Scan for the cell matching the given text and deliver its [x, y] coordinate at center. 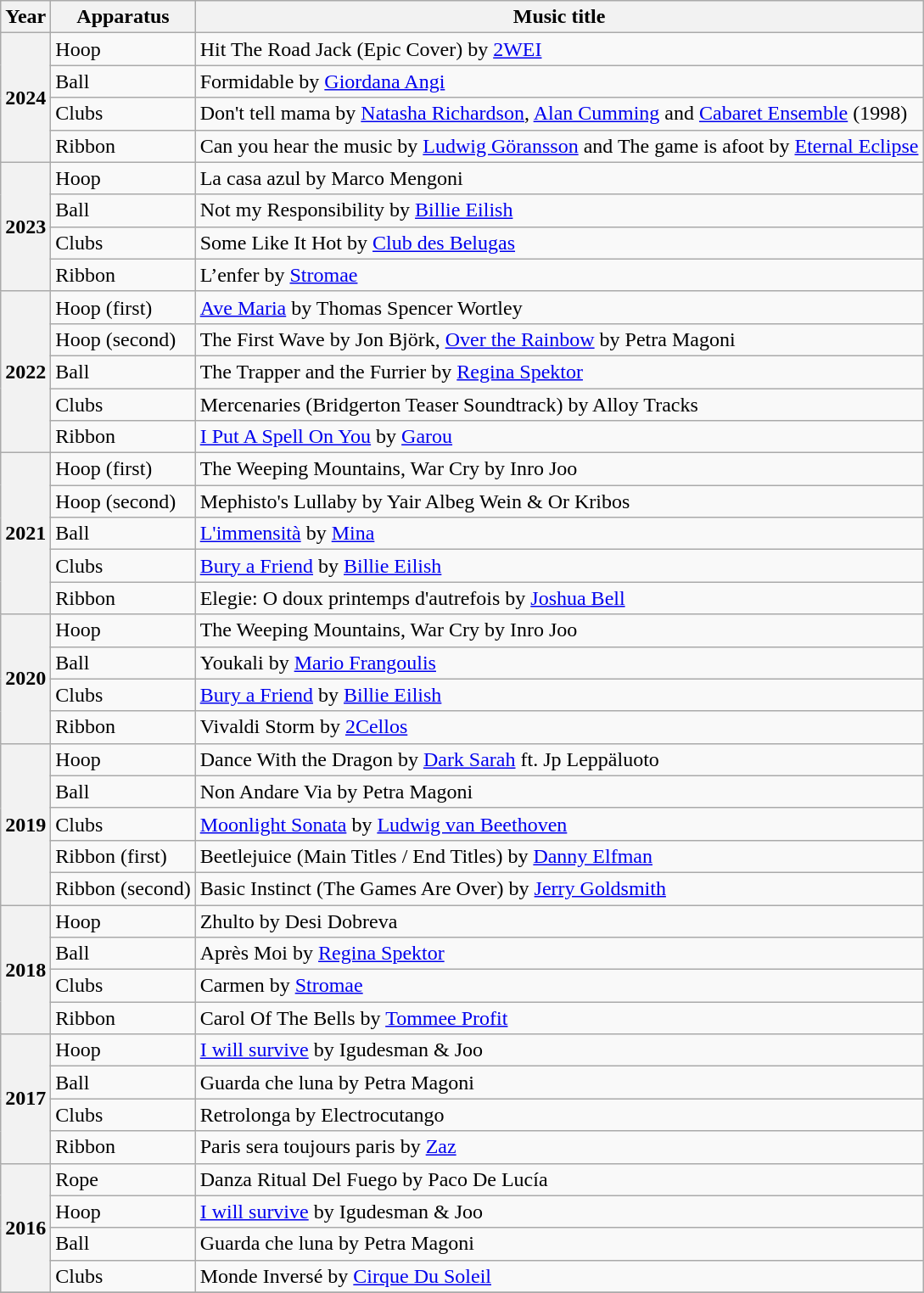
Ribbon (second) [123, 888]
Monde Inversé by Cirque Du Soleil [559, 1276]
2016 [25, 1228]
Not my Responsibility by Billie Eilish [559, 210]
Mercenaries (Bridgerton Teaser Soundtrack) by Alloy Tracks [559, 405]
L’enfer by Stromae [559, 275]
Beetlejuice (Main Titles / End Titles) by Danny Elfman [559, 856]
Ribbon (first) [123, 856]
Non Andare Via by Petra Magoni [559, 792]
Moonlight Sonata by Ludwig van Beethoven [559, 824]
Elegie: O doux printemps d'autrefois by Joshua Bell [559, 598]
The Trapper and the Furrier by Regina Spektor [559, 372]
Apparatus [123, 17]
Ave Maria by Thomas Spencer Wortley [559, 307]
Carmen by Stromae [559, 986]
L'immensità by Mina [559, 534]
2017 [25, 1099]
Can you hear the music by Ludwig Göransson and The game is afoot by Eternal Eclipse [559, 146]
Retrolonga by Electrocutango [559, 1115]
Music title [559, 17]
Paris sera toujours paris by Zaz [559, 1147]
Mephisto's Lullaby by Yair Albeg Wein & Or Kribos [559, 501]
Danza Ritual Del Fuego by Paco De Lucía [559, 1179]
Carol Of The Bells by Tommee Profit [559, 1018]
Dance With the Dragon by Dark Sarah ft. Jp Leppäluoto [559, 759]
Formidable by Giordana Angi [559, 81]
Youkali by Mario Frangoulis [559, 663]
Rope [123, 1179]
Après Moi by Regina Spektor [559, 954]
The First Wave by Jon Björk, Over the Rainbow by Petra Magoni [559, 339]
2023 [25, 227]
2019 [25, 824]
Zhulto by Desi Dobreva [559, 921]
2020 [25, 679]
Don't tell mama by Natasha Richardson, Alan Cumming and Cabaret Ensemble (1998) [559, 114]
2024 [25, 98]
Year [25, 17]
2018 [25, 969]
I Put A Spell On You by Garou [559, 437]
2022 [25, 372]
Some Like It Hot by Club des Belugas [559, 243]
Hit The Road Jack (Epic Cover) by 2WEI [559, 49]
2021 [25, 534]
La casa azul by Marco Mengoni [559, 178]
Vivaldi Storm by 2Cellos [559, 727]
Basic Instinct (The Games Are Over) by Jerry Goldsmith [559, 888]
